Return [X, Y] of the center of cell containing provided text 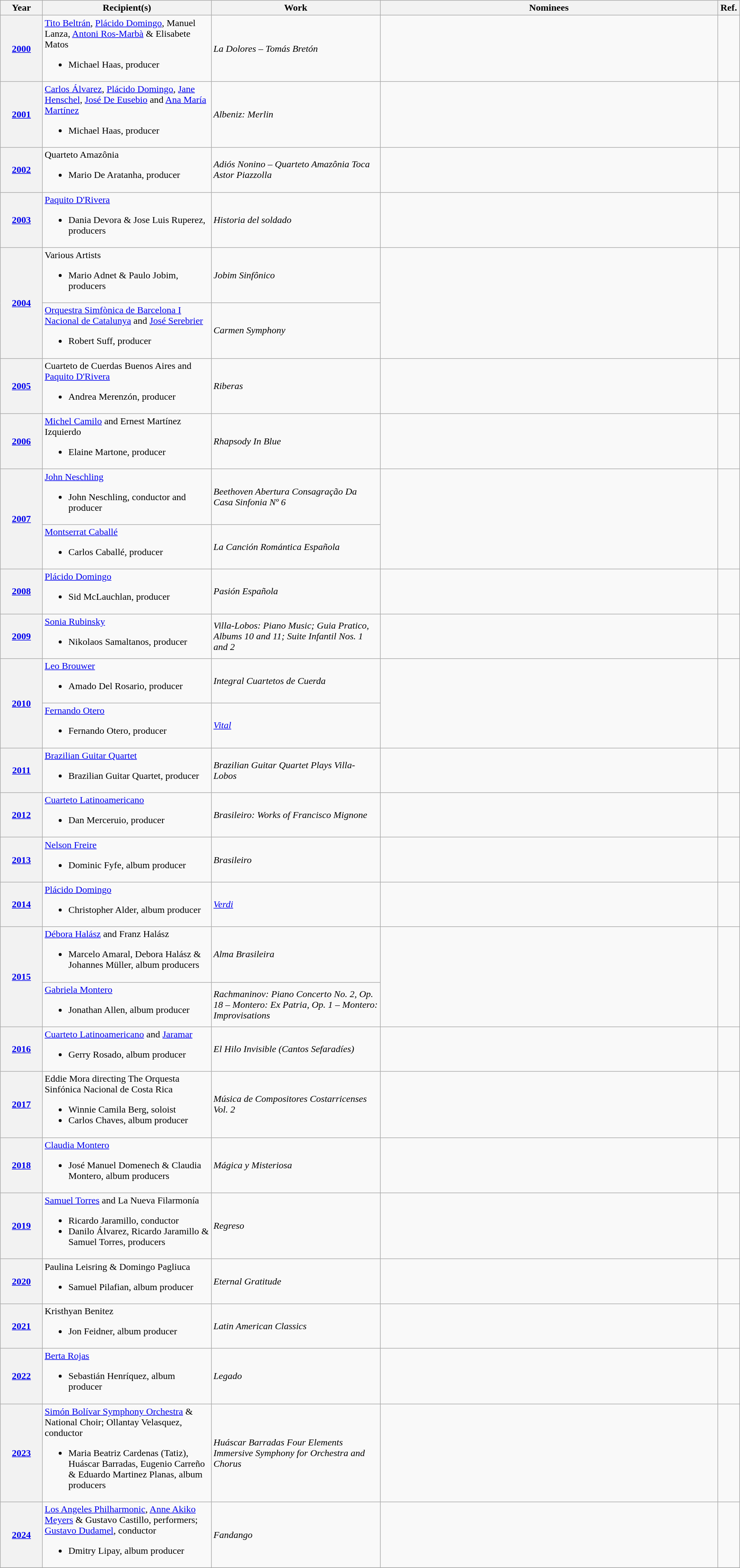
Cuarteto Latinoamericano and JaramarGerry Rosado, album producer [126, 1049]
Alma Brasileira [296, 954]
Integral Cuartetos de Cuerda [296, 681]
2015 [21, 977]
Plácido DomingoSid McLauchlan, producer [126, 591]
Ref. [729, 8]
Eddie Mora directing The Orquesta Sinfónica Nacional de Costa RicaWinnie Camila Berg, soloistCarlos Chaves, album producer [126, 1105]
Brazilian Guitar Quartet Plays Villa-Lobos [296, 770]
Música de Compositores Costarricenses Vol. 2 [296, 1105]
Orquestra Simfònica de Barcelona I Nacional de Catalunya and José SerebrierRobert Suff, producer [126, 331]
Fandango [296, 1535]
2011 [21, 770]
2007 [21, 519]
2024 [21, 1535]
2000 [21, 48]
2010 [21, 703]
2014 [21, 905]
2018 [21, 1165]
2002 [21, 170]
Rhapsody In Blue [296, 441]
Leo BrouwerAmado Del Rosario, producer [126, 681]
La Canción Romántica Española [296, 546]
Beethoven Abertura Consagração Da Casa Sinfonia Nº 6 [296, 497]
Legado [296, 1376]
Sonia RubinskyNikolaos Samaltanos, producer [126, 636]
Cuarteto LatinoamericanoDan Merceruio, producer [126, 815]
2017 [21, 1105]
Year [21, 8]
Vital [296, 726]
Historia del soldado [296, 220]
Berta RojasSebastián Henríquez, album producer [126, 1376]
Cuarteto de Cuerdas Buenos Aires and Paquito D'RiveraAndrea Merenzón, producer [126, 386]
2021 [21, 1326]
John NeschlingJohn Neschling, conductor and producer [126, 497]
Adiós Nonino – Quarteto Amazônia Toca Astor Piazzolla [296, 170]
Montserrat CaballéCarlos Caballé, producer [126, 546]
Kristhyan BenitezJon Feidner, album producer [126, 1326]
Latin American Classics [296, 1326]
Nominees [549, 8]
2013 [21, 860]
Los Angeles Philharmonic, Anne Akiko Meyers & Gustavo Castillo, performers; Gustavo Dudamel, conductorDmitry Lipay, album producer [126, 1535]
La Dolores – Tomás Bretón [296, 48]
2019 [21, 1226]
Brasileiro [296, 860]
Jobim Sinfônico [296, 275]
Plácido DomingoChristopher Alder, album producer [126, 905]
Recipient(s) [126, 8]
2020 [21, 1281]
Verdi [296, 905]
Various ArtistsMario Adnet & Paulo Jobim, producers [126, 275]
Paulina Leisring & Domingo PagliucaSamuel Pilafian, album producer [126, 1281]
Eternal Gratitude [296, 1281]
Carmen Symphony [296, 331]
Rachmaninov: Piano Concerto No. 2, Op. 18 – Montero: Ex Patria, Op. 1 – Montero: Improvisations [296, 1004]
2003 [21, 220]
Paquito D'RiveraDania Devora & Jose Luis Ruperez, producers [126, 220]
Samuel Torres and La Nueva FilarmoníaRicardo Jaramillo, conductorDanilo Álvarez, Ricardo Jaramillo & Samuel Torres, producers [126, 1226]
2012 [21, 815]
Gabriela MonteroJonathan Allen, album producer [126, 1004]
Michel Camilo and Ernest Martínez IzquierdoElaine Martone, producer [126, 441]
2001 [21, 115]
Huáscar Barradas Four Elements Immersive Symphony for Orchestra and Chorus [296, 1453]
Tito Beltrán, Plácido Domingo, Manuel Lanza, Antoni Ros-Marbà & Elisabete MatosMichael Haas, producer [126, 48]
2005 [21, 386]
Pasión Española [296, 591]
El Hilo Invisible (Cantos Sefaradíes) [296, 1049]
Fernando OteroFernando Otero, producer [126, 726]
2008 [21, 591]
2023 [21, 1453]
Work [296, 8]
2004 [21, 303]
Brazilian Guitar QuartetBrazilian Guitar Quartet, producer [126, 770]
2022 [21, 1376]
Quarteto AmazôniaMario De Aratanha, producer [126, 170]
Riberas [296, 386]
2009 [21, 636]
Nelson FreireDominic Fyfe, album producer [126, 860]
Débora Halász and Franz HalászMarcelo Amaral, Debora Halász & Johannes Müller, album producers [126, 954]
Claudia MonteroJosé Manuel Domenech & Claudia Montero, album producers [126, 1165]
2006 [21, 441]
Brasileiro: Works of Francisco Mignone [296, 815]
Regreso [296, 1226]
Carlos Álvarez, Plácido Domingo, Jane Henschel, José De Eusebio and Ana María MartínezMichael Haas, producer [126, 115]
Albeniz: Merlin [296, 115]
2016 [21, 1049]
Villa-Lobos: Piano Music; Guia Pratico, Albums 10 and 11; Suite Infantil Nos. 1 and 2 [296, 636]
Mágica y Misteriosa [296, 1165]
